Return [x, y] of the center of cell containing provided text 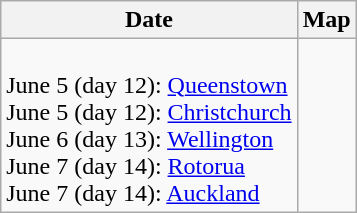
Map [326, 20]
June 5 (day 12): Queenstown June 5 (day 12): Christchurch June 6 (day 13): Wellington June 7 (day 14): Rotorua June 7 (day 14): Auckland [149, 126]
Date [149, 20]
